Locate the cell with the specified text and output its (x, y) center coordinate. 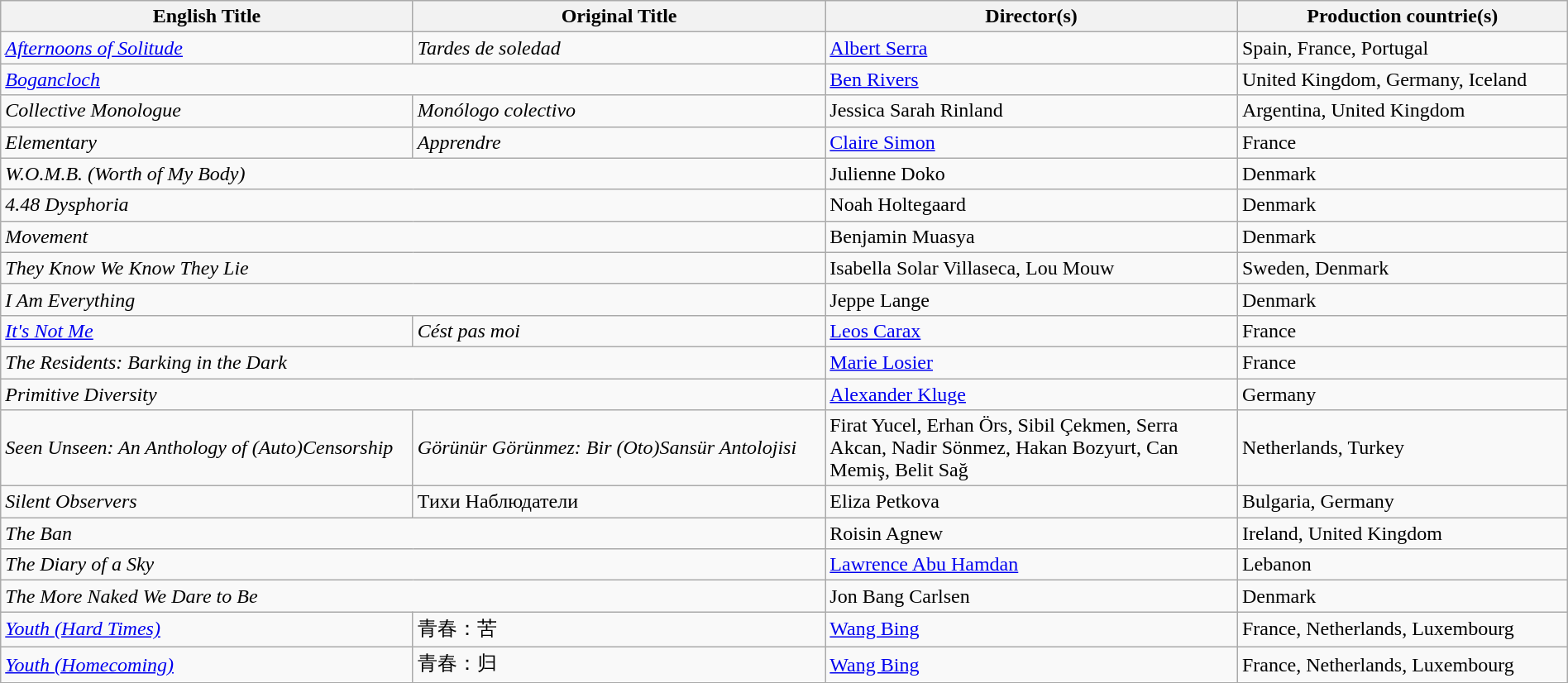
Eliza Petkova (1032, 502)
Apprendre (619, 142)
I Am Everything (414, 299)
Seen Unseen: An Anthology of (Auto)Censorship (207, 448)
Argentina, United Kingdom (1403, 111)
Youth (Hard Times) (207, 630)
Roisin Agnew (1032, 533)
Jon Bang Carlsen (1032, 596)
青春：归 (619, 665)
Bulgaria, Germany (1403, 502)
Görünür Görünmez: Bir (Oto)Sansür Antolojisi (619, 448)
United Kingdom, Germany, Iceland (1403, 79)
Jessica Sarah Rinland (1032, 111)
The Ban (414, 533)
Afternoons of Solitude (207, 48)
Youth (Homecoming) (207, 665)
Julienne Doko (1032, 174)
Production countrie(s) (1403, 17)
Claire Simon (1032, 142)
Bogancloch (414, 79)
Original Title (619, 17)
Noah Holtegaard (1032, 205)
The More Naked We Dare to Be (414, 596)
The Residents: Barking in the Dark (414, 362)
Germany (1403, 394)
Alexander Kluge (1032, 394)
Sweden, Denmark (1403, 268)
Leos Carax (1032, 331)
Ben Rivers (1032, 79)
The Diary of a Sky (414, 565)
Cést pas moi (619, 331)
Silent Observers (207, 502)
W.O.M.B. (Worth of My Body) (414, 174)
Tardes de soledad (619, 48)
Тихи Наблюдатели (619, 502)
Lawrence Abu Hamdan (1032, 565)
Director(s) (1032, 17)
Netherlands, Turkey (1403, 448)
Ireland, United Kingdom (1403, 533)
Marie Losier (1032, 362)
English Title (207, 17)
青春：苦 (619, 630)
Elementary (207, 142)
Lebanon (1403, 565)
4.48 Dysphoria (414, 205)
Monólogo colectivo (619, 111)
They Know We Know They Lie (414, 268)
Jeppe Lange (1032, 299)
Benjamin Muasya (1032, 236)
Movement (414, 236)
Firat Yucel, Erhan Örs, Sibil Çekmen, Serra Akcan, Nadir Sönmez, Hakan Bozyurt, Can Memiş, Belit Sağ (1032, 448)
Collective Monologue (207, 111)
Isabella Solar Villaseca, Lou Mouw (1032, 268)
It's Not Me (207, 331)
Albert Serra (1032, 48)
Primitive Diversity (414, 394)
Spain, France, Portugal (1403, 48)
